Capture the cell that displays the provided text and extract its (X, Y) central coordinate. 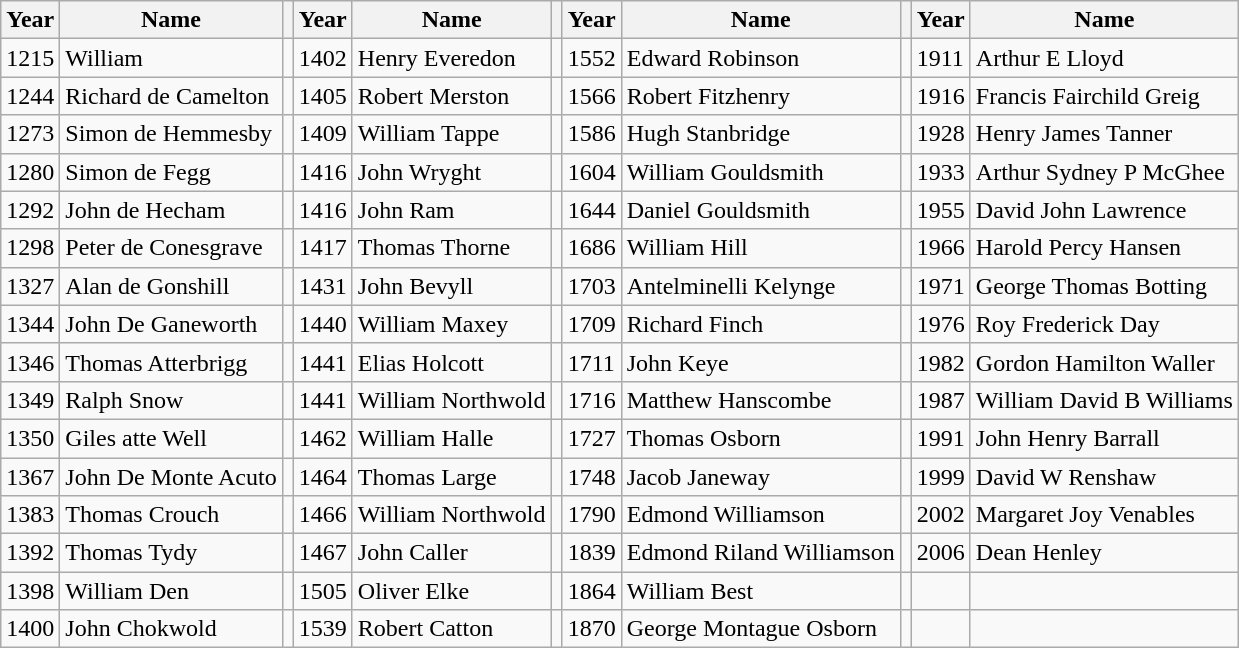
Thomas Large (452, 477)
John De Monte Acuto (171, 477)
1566 (592, 96)
William Tappe (452, 134)
1955 (940, 210)
1999 (940, 477)
Dean Henley (1104, 553)
1864 (592, 591)
William Hill (760, 248)
John Bevyll (452, 286)
John Caller (452, 553)
Ralph Snow (171, 400)
Henry Everedon (452, 58)
1933 (940, 172)
Simon de Hemmesby (171, 134)
Robert Merston (452, 96)
William Maxey (452, 324)
2006 (940, 553)
Robert Catton (452, 629)
John Ram (452, 210)
1344 (30, 324)
1982 (940, 362)
George Thomas Botting (1104, 286)
William David B Williams (1104, 400)
Thomas Thorne (452, 248)
1604 (592, 172)
David W Renshaw (1104, 477)
1327 (30, 286)
1273 (30, 134)
William (171, 58)
1709 (592, 324)
1716 (592, 400)
1971 (940, 286)
Arthur Sydney P McGhee (1104, 172)
1748 (592, 477)
Richard de Camelton (171, 96)
1505 (322, 591)
Simon de Fegg (171, 172)
1367 (30, 477)
1644 (592, 210)
1703 (592, 286)
John De Ganeworth (171, 324)
1349 (30, 400)
Edmond Riland Williamson (760, 553)
Roy Frederick Day (1104, 324)
John Henry Barrall (1104, 438)
1966 (940, 248)
Thomas Atterbrigg (171, 362)
William Best (760, 591)
1405 (322, 96)
Arthur E Lloyd (1104, 58)
Edward Robinson (760, 58)
1464 (322, 477)
1462 (322, 438)
Matthew Hanscombe (760, 400)
1928 (940, 134)
Thomas Crouch (171, 515)
Richard Finch (760, 324)
Giles atte Well (171, 438)
1346 (30, 362)
Robert Fitzhenry (760, 96)
1539 (322, 629)
George Montague Osborn (760, 629)
Alan de Gonshill (171, 286)
1383 (30, 515)
1244 (30, 96)
William Halle (452, 438)
1350 (30, 438)
1466 (322, 515)
1392 (30, 553)
1402 (322, 58)
John Chokwold (171, 629)
1298 (30, 248)
1586 (592, 134)
William Gouldsmith (760, 172)
1916 (940, 96)
Peter de Conesgrave (171, 248)
Daniel Gouldsmith (760, 210)
Henry James Tanner (1104, 134)
1976 (940, 324)
1991 (940, 438)
1292 (30, 210)
Jacob Janeway (760, 477)
John Wryght (452, 172)
1987 (940, 400)
1400 (30, 629)
1711 (592, 362)
1409 (322, 134)
Thomas Osborn (760, 438)
1467 (322, 553)
Harold Percy Hansen (1104, 248)
1839 (592, 553)
1280 (30, 172)
John de Hecham (171, 210)
2002 (940, 515)
1417 (322, 248)
1790 (592, 515)
Elias Holcott (452, 362)
Gordon Hamilton Waller (1104, 362)
1398 (30, 591)
1727 (592, 438)
Oliver Elke (452, 591)
Thomas Tydy (171, 553)
Antelminelli Kelynge (760, 286)
1440 (322, 324)
1911 (940, 58)
1552 (592, 58)
Edmond Williamson (760, 515)
John Keye (760, 362)
1431 (322, 286)
1215 (30, 58)
Francis Fairchild Greig (1104, 96)
1686 (592, 248)
1870 (592, 629)
David John Lawrence (1104, 210)
Margaret Joy Venables (1104, 515)
William Den (171, 591)
Hugh Stanbridge (760, 134)
